For the text-containing cell, return its midpoint in [X, Y] coordinate format. 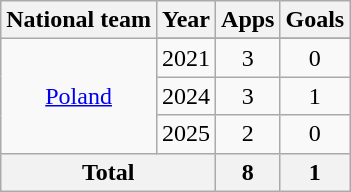
Apps [248, 20]
2025 [186, 134]
Poland [79, 96]
2024 [186, 96]
Total [108, 172]
Year [186, 20]
8 [248, 172]
National team [79, 20]
Goals [315, 20]
2 [248, 134]
2021 [186, 58]
